Pinpoint the cell where the given text exists, returning its (x, y) midpoint coordinate. 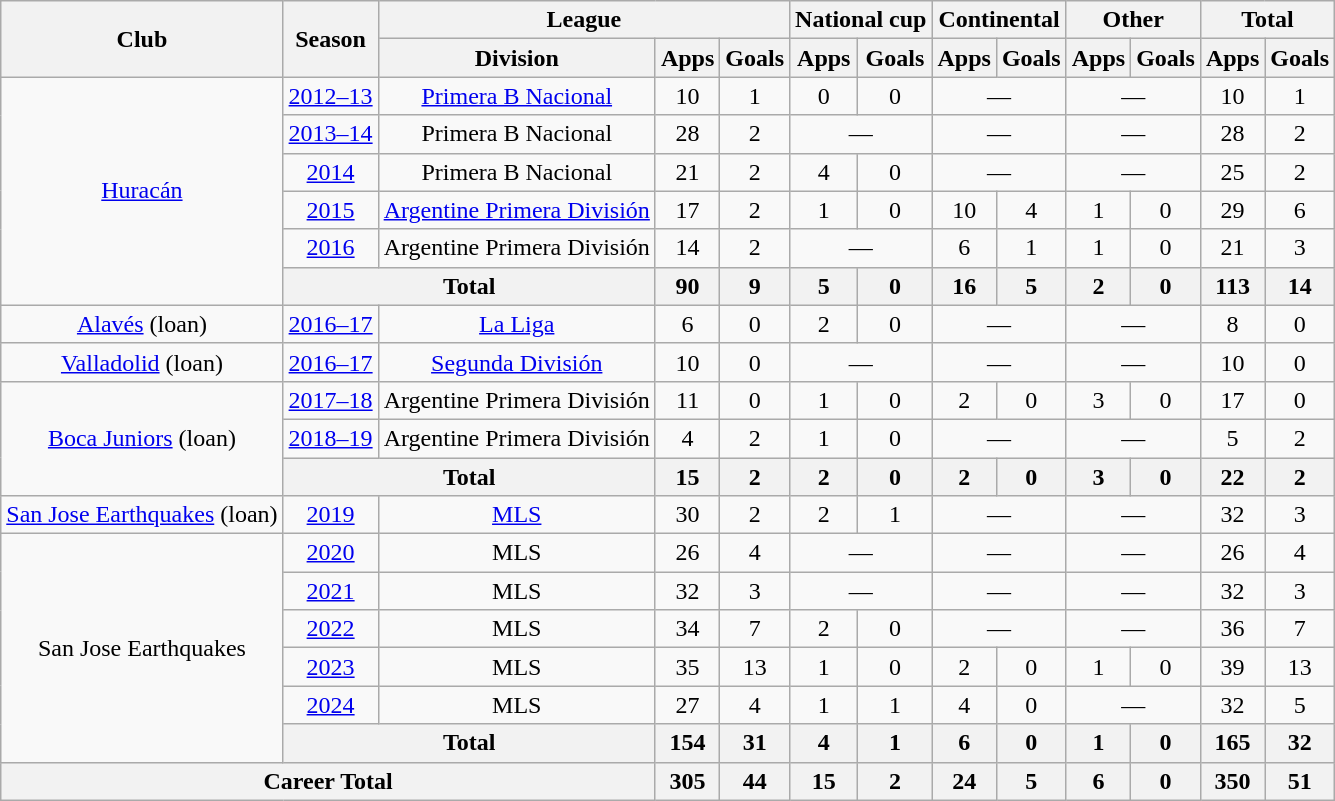
2024 (330, 705)
51 (1300, 781)
San Jose Earthquakes (142, 648)
Valladolid (loan) (142, 362)
Career Total (328, 781)
165 (1232, 743)
National cup (861, 20)
Huracán (142, 191)
44 (755, 781)
2014 (330, 172)
113 (1232, 286)
2023 (330, 667)
90 (687, 286)
36 (1232, 629)
29 (1232, 210)
2020 (330, 553)
2016 (330, 248)
La Liga (516, 324)
2019 (330, 515)
31 (755, 743)
24 (964, 781)
11 (687, 400)
2022 (330, 629)
Alavés (loan) (142, 324)
2015 (330, 210)
2013–14 (330, 134)
Segunda División (516, 362)
39 (1232, 667)
22 (1232, 477)
Other (1133, 20)
16 (964, 286)
305 (687, 781)
Season (330, 39)
8 (1232, 324)
27 (687, 705)
San Jose Earthquakes (loan) (142, 515)
2017–18 (330, 400)
Club (142, 39)
25 (1232, 172)
League (584, 20)
Boca Juniors (loan) (142, 438)
30 (687, 515)
Continental (999, 20)
2012–13 (330, 96)
35 (687, 667)
350 (1232, 781)
2021 (330, 591)
9 (755, 286)
34 (687, 629)
Division (516, 58)
2018–19 (330, 438)
154 (687, 743)
